Return the [x, y] coordinate for the center point of the cell that contains the specified text.  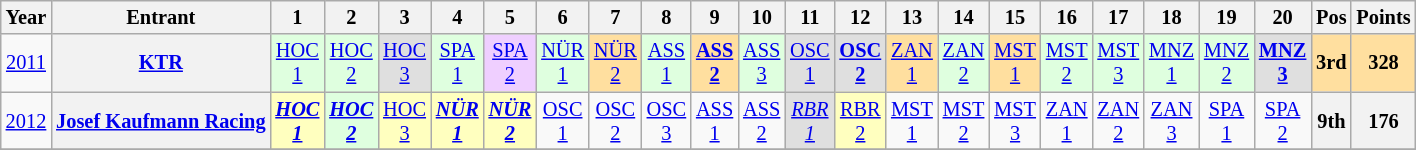
20 [1282, 17]
8 [666, 17]
2012 [26, 121]
MNZ3 [1282, 63]
18 [1172, 17]
RBR2 [861, 121]
Pos [1331, 17]
4 [458, 17]
15 [1015, 17]
Year [26, 17]
9 [714, 17]
MNZ1 [1172, 63]
6 [562, 17]
16 [1067, 17]
10 [762, 17]
5 [510, 17]
2011 [26, 63]
12 [861, 17]
ZAN3 [1172, 121]
14 [964, 17]
7 [616, 17]
3 [404, 17]
3rd [1331, 63]
9th [1331, 121]
17 [1118, 17]
2 [351, 17]
11 [810, 17]
Entrant [160, 17]
13 [912, 17]
OSC3 [666, 121]
MNZ2 [1226, 63]
176 [1383, 121]
RBR1 [810, 121]
Josef Kaufmann Racing [160, 121]
1 [297, 17]
19 [1226, 17]
328 [1383, 63]
Points [1383, 17]
KTR [160, 63]
ASS3 [762, 63]
